Return [x, y] of the center of cell containing provided text 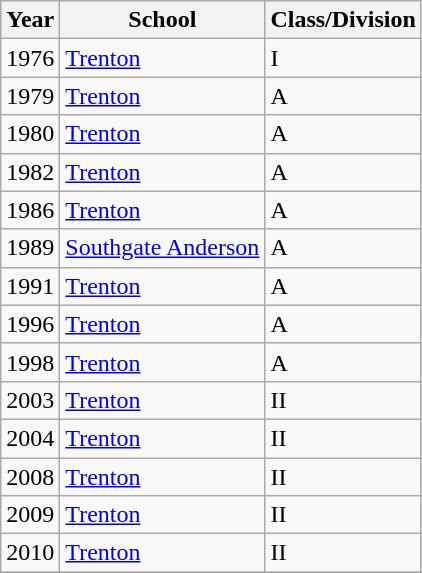
Class/Division [343, 20]
1998 [30, 362]
1989 [30, 248]
1979 [30, 96]
I [343, 58]
2004 [30, 438]
1976 [30, 58]
2008 [30, 477]
School [162, 20]
1991 [30, 286]
Year [30, 20]
2009 [30, 515]
1986 [30, 210]
2003 [30, 400]
1982 [30, 172]
2010 [30, 553]
1996 [30, 324]
1980 [30, 134]
Southgate Anderson [162, 248]
